Locate the cell with the specified text and output its [x, y] center coordinate. 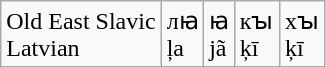
Old East SlavicLatvian [81, 34]
лꙗļa [182, 34]
ꙗjã [220, 34]
хꙑķī [302, 34]
кꙑķī [256, 34]
